Search for the cell housing the specified text and yield its [x, y] center coordinate. 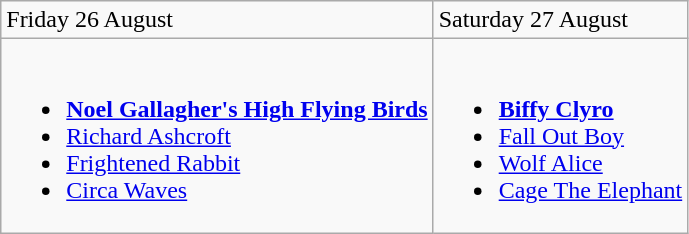
Biffy ClyroFall Out BoyWolf AliceCage The Elephant [560, 136]
Noel Gallagher's High Flying BirdsRichard AshcroftFrightened RabbitCirca Waves [217, 136]
Saturday 27 August [560, 20]
Friday 26 August [217, 20]
